Pinpoint the cell where the given text exists, returning its [x, y] midpoint coordinate. 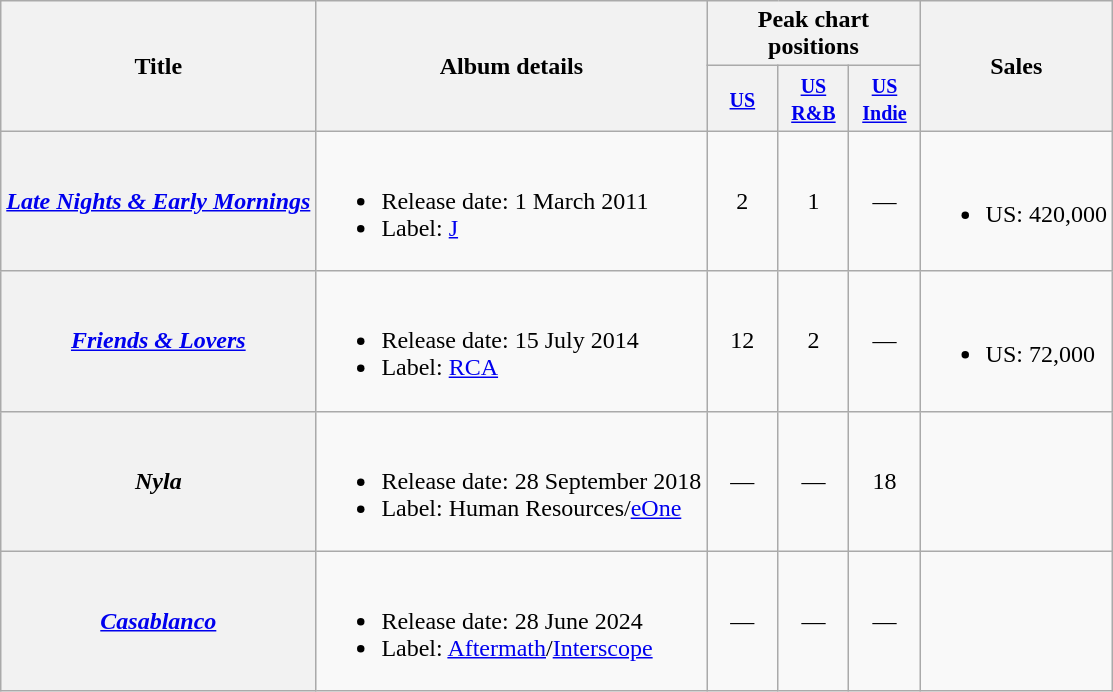
Release date: 15 July 2014Label: RCA [512, 341]
Release date: 28 June 2024Label: Aftermath/Interscope [512, 621]
Peak chart positions [814, 34]
Late Nights & Early Mornings [158, 201]
12 [742, 341]
Nyla [158, 481]
1 [814, 201]
Release date: 28 September 2018Label: Human Resources/eOne [512, 481]
Sales [1016, 66]
Release date: 1 March 2011Label: J [512, 201]
Casablanco [158, 621]
USR&B [814, 98]
18 [884, 481]
Title [158, 66]
Album details [512, 66]
US: 72,000 [1016, 341]
US [742, 98]
Friends & Lovers [158, 341]
USIndie [884, 98]
US: 420,000 [1016, 201]
